Locate the cell with the specified text and output its (X, Y) center coordinate. 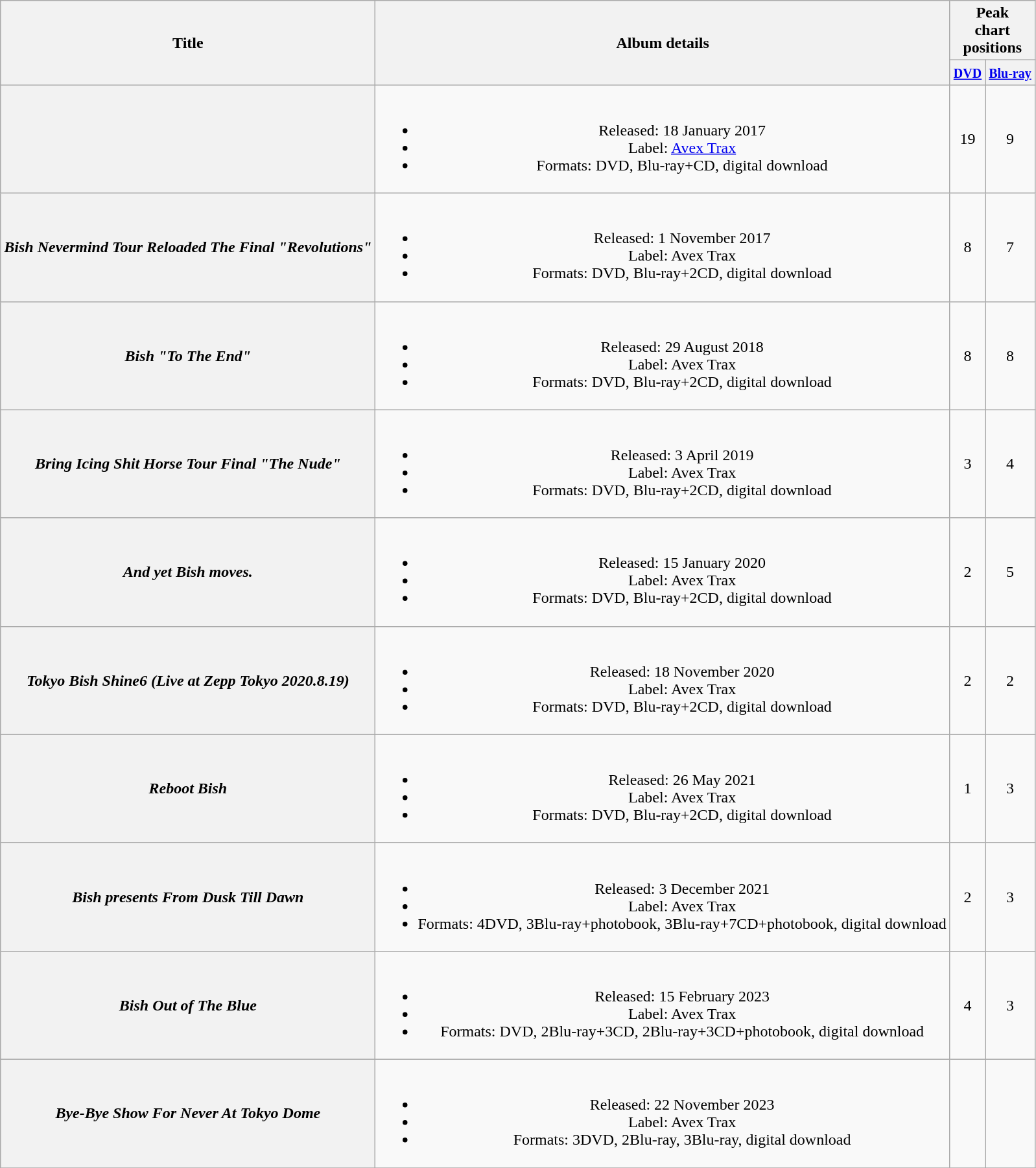
9 (1010, 139)
1 (967, 788)
Released: 15 January 2020Label: Avex TraxFormats: DVD, Blu-ray+2CD, digital download (663, 572)
Bish presents From Dusk Till Dawn (188, 897)
And yet Bish moves. (188, 572)
Blu-ray (1010, 73)
Released: 18 November 2020Label: Avex TraxFormats: DVD, Blu-ray+2CD, digital download (663, 681)
Released: 1 November 2017Label: Avex TraxFormats: DVD, Blu-ray+2CD, digital download (663, 248)
Bish Nevermind Tour Reloaded The Final "Revolutions" (188, 248)
19 (967, 139)
Title (188, 43)
Released: 29 August 2018Label: Avex TraxFormats: DVD, Blu-ray+2CD, digital download (663, 355)
Peak chart positions (992, 30)
Bish "To The End" (188, 355)
Released: 3 December 2021Label: Avex TraxFormats: 4DVD, 3Blu-ray+photobook, 3Blu-ray+7CD+photobook, digital download (663, 897)
Bye-Bye Show For Never At Tokyo Dome (188, 1114)
Released: 15 February 2023Label: Avex TraxFormats: DVD, 2Blu-ray+3CD, 2Blu-ray+3CD+photobook, digital download (663, 1005)
DVD (967, 73)
Album details (663, 43)
Released: 18 January 2017Label: Avex TraxFormats: DVD, Blu-ray+CD, digital download (663, 139)
Released: 3 April 2019Label: Avex TraxFormats: DVD, Blu-ray+2CD, digital download (663, 464)
Tokyo Bish Shine6 (Live at Zepp Tokyo 2020.8.19) (188, 681)
5 (1010, 572)
7 (1010, 248)
Released: 26 May 2021Label: Avex TraxFormats: DVD, Blu-ray+2CD, digital download (663, 788)
Released: 22 November 2023Label: Avex TraxFormats: 3DVD, 2Blu-ray, 3Blu-ray, digital download (663, 1114)
Reboot Bish (188, 788)
Bring Icing Shit Horse Tour Final "The Nude" (188, 464)
Bish Out of The Blue (188, 1005)
